For the text-containing cell, return its midpoint in (x, y) coordinate format. 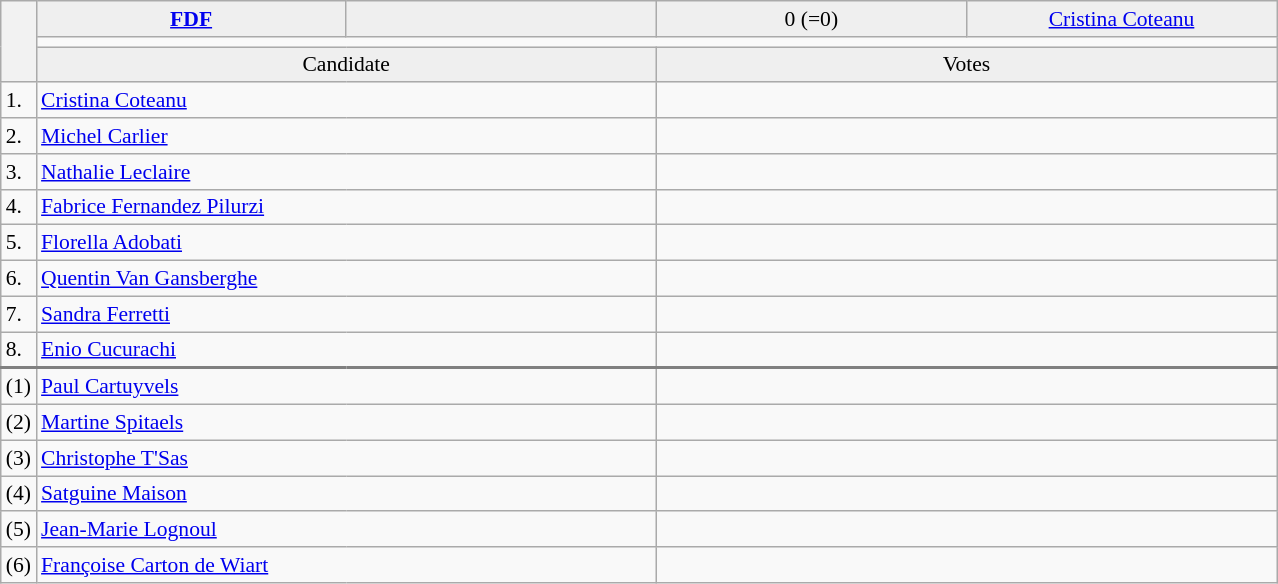
8. (18, 350)
7. (18, 314)
Christophe T'Sas (346, 458)
Quentin Van Gansberghe (346, 279)
(1) (18, 386)
5. (18, 243)
Françoise Carton de Wiart (346, 565)
(4) (18, 494)
FDF (191, 19)
3. (18, 172)
Candidate (346, 65)
1. (18, 101)
Fabrice Fernandez Pilurzi (346, 207)
Nathalie Leclaire (346, 172)
(2) (18, 423)
Michel Carlier (346, 136)
Sandra Ferretti (346, 314)
Martine Spitaels (346, 423)
Enio Cucurachi (346, 350)
(3) (18, 458)
Votes (966, 65)
2. (18, 136)
6. (18, 279)
(6) (18, 565)
Satguine Maison (346, 494)
Paul Cartuyvels (346, 386)
0 (=0) (811, 19)
(5) (18, 530)
4. (18, 207)
Florella Adobati (346, 243)
Jean‐Marie Lognoul (346, 530)
